Find where the given text appears and provide that cell's center as [x, y] coordinate. 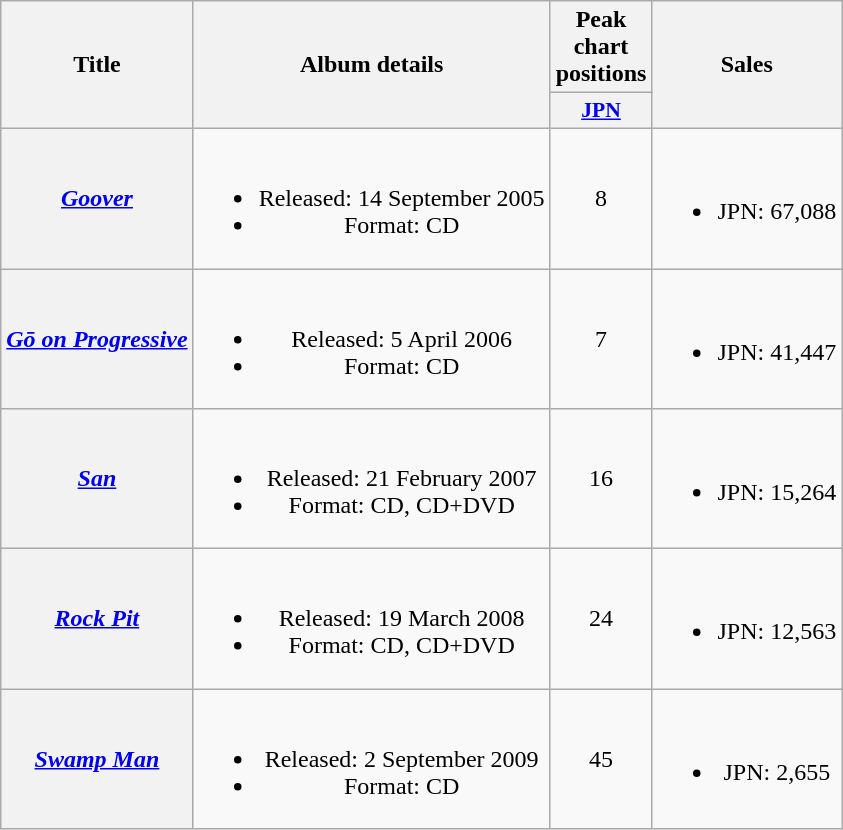
16 [601, 479]
Swamp Man [97, 759]
Sales [747, 65]
Album details [372, 65]
Peak chart positions [601, 47]
JPN: 12,563 [747, 619]
8 [601, 198]
7 [601, 338]
JPN: 41,447 [747, 338]
Released: 14 September 2005Format: CD [372, 198]
JPN: 15,264 [747, 479]
45 [601, 759]
JPN: 2,655 [747, 759]
Released: 19 March 2008Format: CD, CD+DVD [372, 619]
Goover [97, 198]
Gō on Progressive [97, 338]
Released: 2 September 2009Format: CD [372, 759]
Released: 5 April 2006Format: CD [372, 338]
JPN: 67,088 [747, 198]
San [97, 479]
Title [97, 65]
Released: 21 February 2007Format: CD, CD+DVD [372, 479]
24 [601, 619]
Rock Pit [97, 619]
JPN [601, 111]
